Locate the cell with the specified text and output its (x, y) center coordinate. 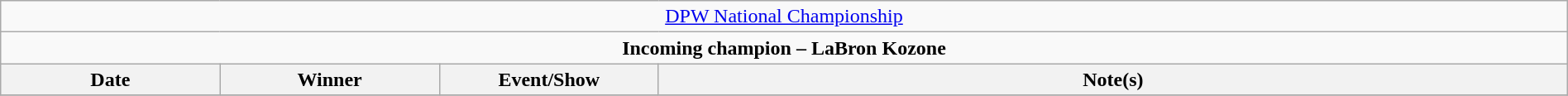
Date (111, 79)
Event/Show (549, 79)
DPW National Championship (784, 17)
Incoming champion – LaBron Kozone (784, 48)
Note(s) (1113, 79)
Winner (329, 79)
